Output the (X, Y) coordinate of the center of the cell containing the given text.  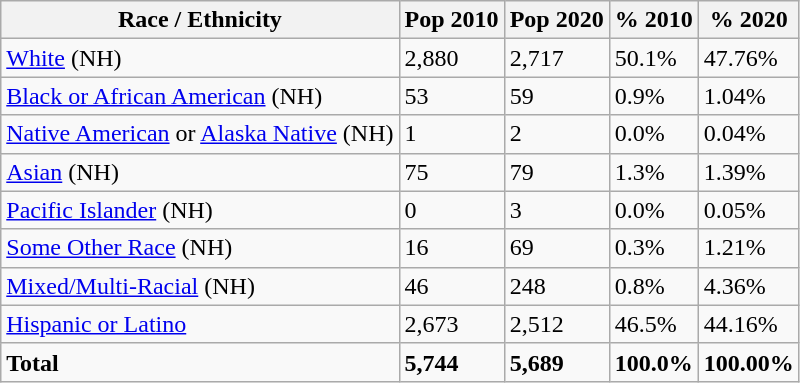
16 (452, 248)
59 (556, 96)
Some Other Race (NH) (200, 248)
46 (452, 286)
79 (556, 172)
0.3% (654, 248)
0.05% (748, 210)
1 (452, 134)
3 (556, 210)
248 (556, 286)
% 2020 (748, 20)
53 (452, 96)
1.3% (654, 172)
2,673 (452, 324)
Pop 2020 (556, 20)
0.8% (654, 286)
Native American or Alaska Native (NH) (200, 134)
Pacific Islander (NH) (200, 210)
Total (200, 362)
White (NH) (200, 58)
1.21% (748, 248)
1.04% (748, 96)
69 (556, 248)
100.0% (654, 362)
Black or African American (NH) (200, 96)
44.16% (748, 324)
100.00% (748, 362)
50.1% (654, 58)
4.36% (748, 286)
Mixed/Multi-Racial (NH) (200, 286)
2,717 (556, 58)
Race / Ethnicity (200, 20)
75 (452, 172)
47.76% (748, 58)
% 2010 (654, 20)
Asian (NH) (200, 172)
Hispanic or Latino (200, 324)
5,689 (556, 362)
2,512 (556, 324)
2,880 (452, 58)
0.9% (654, 96)
5,744 (452, 362)
46.5% (654, 324)
2 (556, 134)
1.39% (748, 172)
0.04% (748, 134)
0 (452, 210)
Pop 2010 (452, 20)
